Find where the given text appears and provide that cell's center as [X, Y] coordinate. 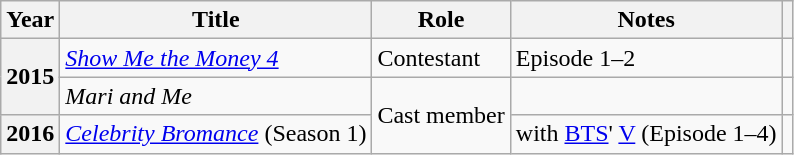
Contestant [441, 58]
Year [30, 20]
2015 [30, 77]
Celebrity Bromance (Season 1) [216, 134]
Notes [646, 20]
2016 [30, 134]
Cast member [441, 115]
Title [216, 20]
Mari and Me [216, 96]
with BTS' V (Episode 1–4) [646, 134]
Show Me the Money 4 [216, 58]
Episode 1–2 [646, 58]
Role [441, 20]
